Provide the (X, Y) coordinate of the cell's center where the given text is located.  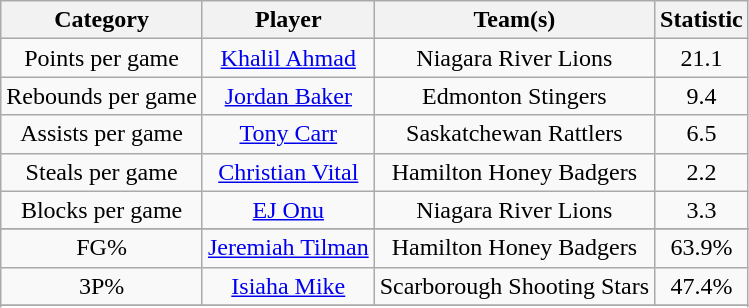
47.4% (702, 286)
Team(s) (514, 20)
Jordan Baker (288, 96)
EJ Onu (288, 210)
3.3 (702, 210)
63.9% (702, 248)
Saskatchewan Rattlers (514, 134)
Khalil Ahmad (288, 58)
6.5 (702, 134)
3P% (102, 286)
Rebounds per game (102, 96)
FG% (102, 248)
Scarborough Shooting Stars (514, 286)
Player (288, 20)
Category (102, 20)
21.1 (702, 58)
Points per game (102, 58)
Jeremiah Tilman (288, 248)
Statistic (702, 20)
9.4 (702, 96)
Isiaha Mike (288, 286)
Assists per game (102, 134)
Tony Carr (288, 134)
2.2 (702, 172)
Christian Vital (288, 172)
Steals per game (102, 172)
Blocks per game (102, 210)
Edmonton Stingers (514, 96)
